Search for the cell housing the specified text and yield its [x, y] center coordinate. 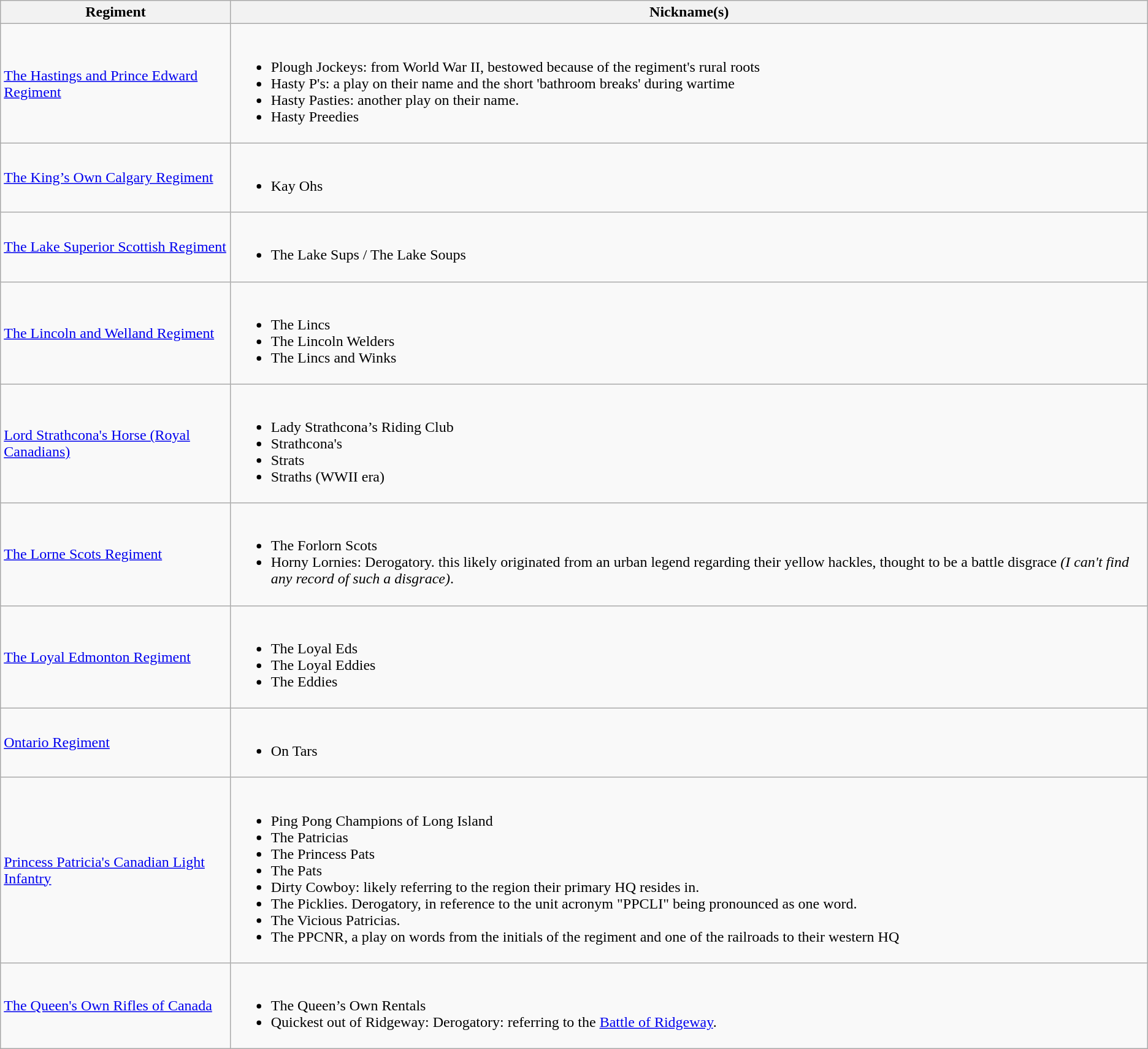
Princess Patricia's Canadian Light Infantry [115, 870]
The Queen’s Own RentalsQuickest out of Ridgeway: Derogatory: referring to the Battle of Ridgeway. [689, 1005]
Kay Ohs [689, 178]
The LincsThe Lincoln WeldersThe Lincs and Winks [689, 332]
The Loyal EdsThe Loyal EddiesThe Eddies [689, 656]
The King’s Own Calgary Regiment [115, 178]
On Tars [689, 742]
Ontario Regiment [115, 742]
The Hastings and Prince Edward Regiment [115, 83]
The Lake Superior Scottish Regiment [115, 247]
The Lincoln and Welland Regiment [115, 332]
The Queen's Own Rifles of Canada [115, 1005]
Lord Strathcona's Horse (Royal Canadians) [115, 444]
The Lorne Scots Regiment [115, 555]
The Loyal Edmonton Regiment [115, 656]
Nickname(s) [689, 12]
Regiment [115, 12]
The Lake Sups / The Lake Soups [689, 247]
Lady Strathcona’s Riding ClubStrathcona'sStratsStraths (WWII era) [689, 444]
